Extract the (x, y) coordinate from the center of the cell holding the provided text.  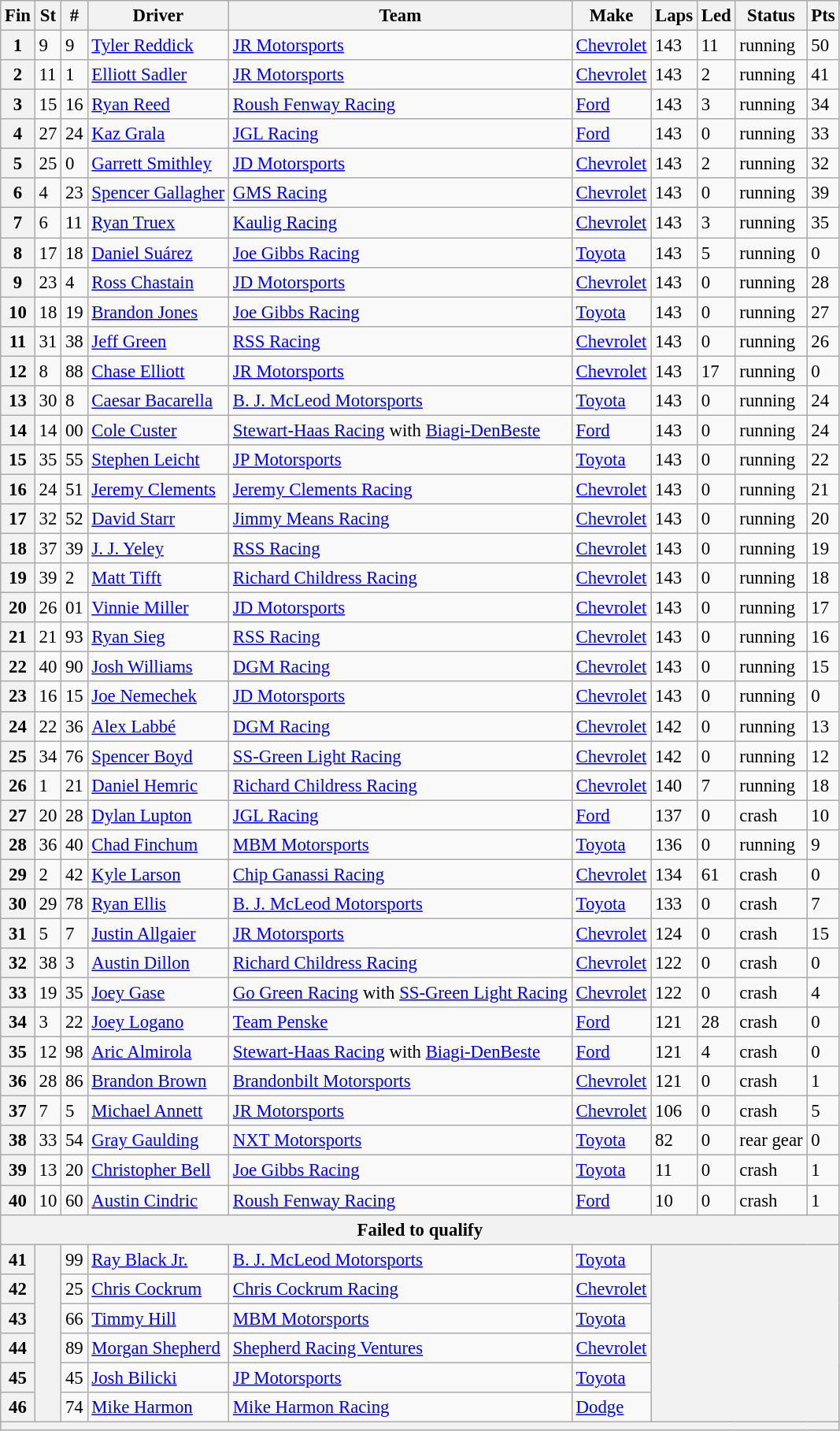
Kaz Grala (157, 134)
98 (74, 1052)
Team (401, 16)
Driver (157, 16)
Josh Williams (157, 667)
60 (74, 1200)
Chad Finchum (157, 845)
Ross Chastain (157, 282)
Ryan Sieg (157, 637)
Timmy Hill (157, 1318)
Go Green Racing with SS-Green Light Racing (401, 993)
Stephen Leicht (157, 460)
Make (611, 16)
44 (18, 1348)
Daniel Hemric (157, 785)
43 (18, 1318)
David Starr (157, 519)
55 (74, 460)
Jeff Green (157, 341)
61 (716, 874)
93 (74, 637)
Austin Dillon (157, 963)
Ryan Ellis (157, 904)
137 (674, 815)
J. J. Yeley (157, 549)
52 (74, 519)
78 (74, 904)
Caesar Bacarella (157, 401)
rear gear (772, 1141)
GMS Racing (401, 193)
Status (772, 16)
Alex Labbé (157, 726)
Cole Custer (157, 430)
Led (716, 16)
Austin Cindric (157, 1200)
NXT Motorsports (401, 1141)
Ray Black Jr. (157, 1259)
Chip Ganassi Racing (401, 874)
124 (674, 933)
Morgan Shepherd (157, 1348)
Team Penske (401, 1022)
Kyle Larson (157, 874)
00 (74, 430)
Aric Almirola (157, 1052)
136 (674, 845)
Mike Harmon (157, 1407)
50 (823, 46)
Joey Logano (157, 1022)
Matt Tifft (157, 578)
Vinnie Miller (157, 608)
Jimmy Means Racing (401, 519)
133 (674, 904)
Brandon Jones (157, 312)
88 (74, 371)
Dodge (611, 1407)
86 (74, 1081)
Kaulig Racing (401, 223)
Elliott Sadler (157, 75)
Garrett Smithley (157, 164)
Jeremy Clements Racing (401, 489)
89 (74, 1348)
Shepherd Racing Ventures (401, 1348)
Gray Gaulding (157, 1141)
Brandonbilt Motorsports (401, 1081)
Michael Annett (157, 1111)
90 (74, 667)
66 (74, 1318)
Josh Bilicki (157, 1377)
Joey Gase (157, 993)
Ryan Reed (157, 105)
76 (74, 756)
Mike Harmon Racing (401, 1407)
Chris Cockrum Racing (401, 1288)
Failed to qualify (420, 1229)
Tyler Reddick (157, 46)
Chris Cockrum (157, 1288)
Jeremy Clements (157, 489)
Justin Allgaier (157, 933)
106 (674, 1111)
Brandon Brown (157, 1081)
Ryan Truex (157, 223)
Christopher Bell (157, 1170)
134 (674, 874)
Chase Elliott (157, 371)
Daniel Suárez (157, 253)
Fin (18, 16)
Dylan Lupton (157, 815)
140 (674, 785)
SS-Green Light Racing (401, 756)
82 (674, 1141)
Joe Nemechek (157, 697)
46 (18, 1407)
74 (74, 1407)
54 (74, 1141)
Laps (674, 16)
Pts (823, 16)
# (74, 16)
99 (74, 1259)
St (47, 16)
Spencer Boyd (157, 756)
01 (74, 608)
51 (74, 489)
Spencer Gallagher (157, 193)
